Locate the cell with the specified text and output its [x, y] center coordinate. 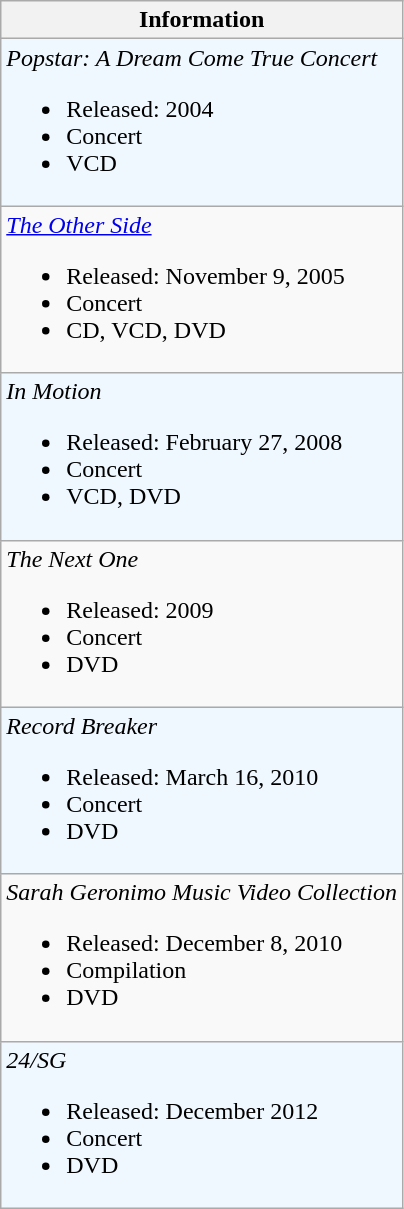
Information [202, 20]
The Next OneReleased: 2009ConcertDVD [202, 624]
24/SGReleased: December 2012ConcertDVD [202, 1124]
Popstar: A Dream Come True ConcertReleased: 2004ConcertVCD [202, 122]
Sarah Geronimo Music Video CollectionReleased: December 8, 2010CompilationDVD [202, 958]
Record BreakerReleased: March 16, 2010ConcertDVD [202, 790]
The Other SideReleased: November 9, 2005ConcertCD, VCD, DVD [202, 290]
In MotionReleased: February 27, 2008ConcertVCD, DVD [202, 456]
